From the cell containing the given text, extract its center point as (x, y) coordinate. 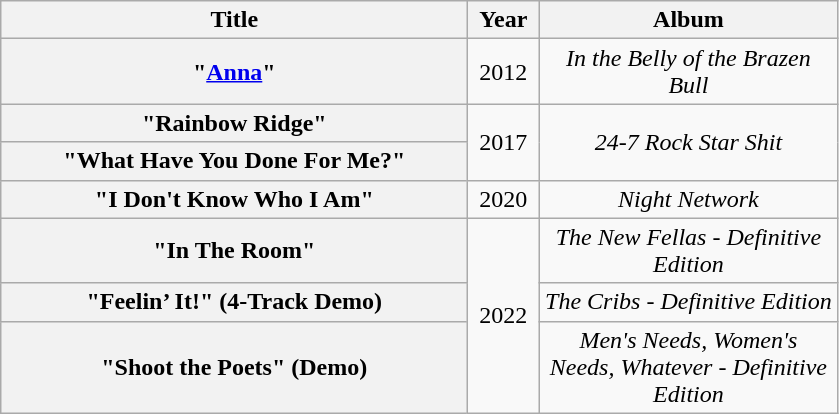
Night Network (688, 199)
"Shoot the Poets" (Demo) (234, 367)
The New Fellas - Definitive Edition (688, 250)
"Anna" (234, 72)
2012 (504, 72)
"In The Room" (234, 250)
2022 (504, 316)
Album (688, 20)
"I Don't Know Who I Am" (234, 199)
Men's Needs, Women's Needs, Whatever - Definitive Edition (688, 367)
2020 (504, 199)
Year (504, 20)
24-7 Rock Star Shit (688, 142)
"What Have You Done For Me?" (234, 161)
"Feelin’ It!" (4-Track Demo) (234, 302)
"Rainbow Ridge" (234, 123)
2017 (504, 142)
In the Belly of the Brazen Bull (688, 72)
The Cribs - Definitive Edition (688, 302)
Title (234, 20)
